From the cell containing the given text, extract its center point as (x, y) coordinate. 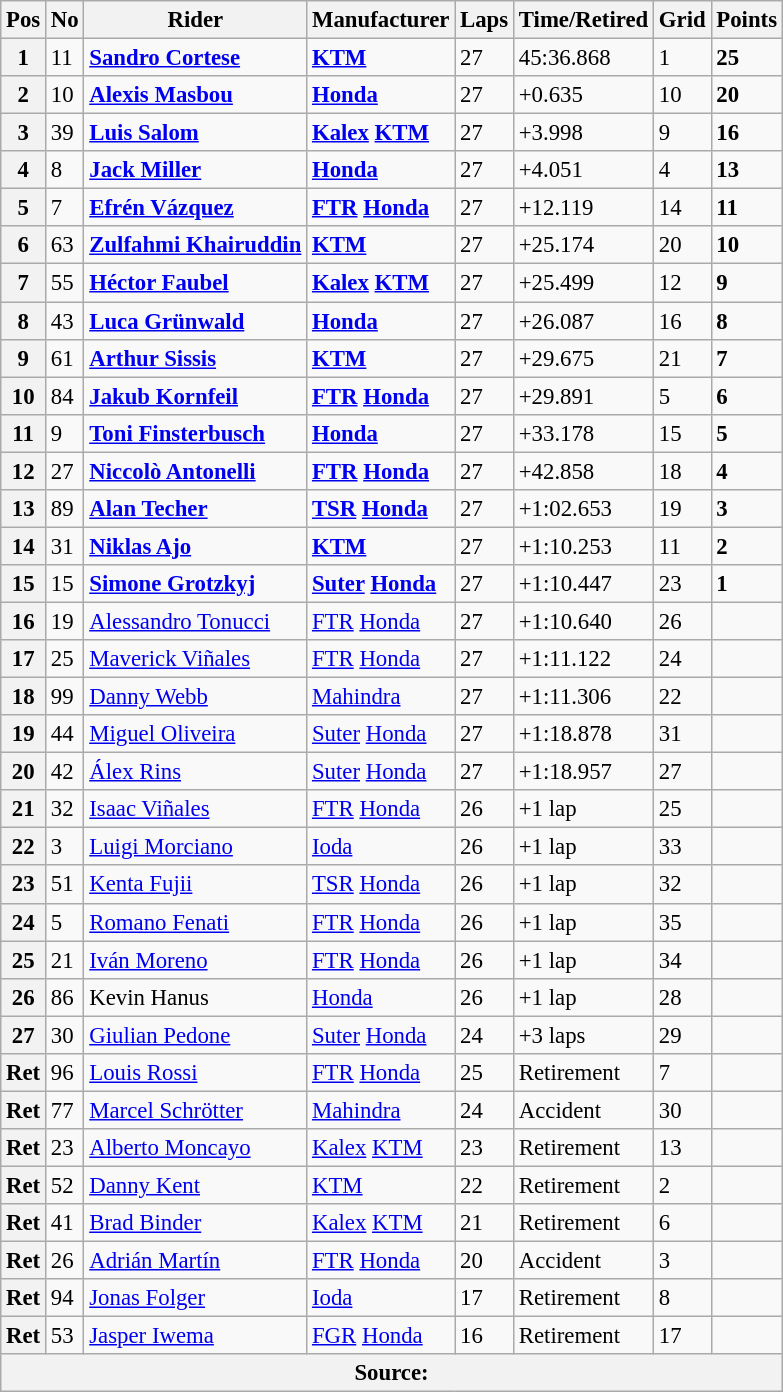
+0.635 (583, 95)
Brad Binder (196, 1223)
Points (746, 20)
45:36.868 (583, 58)
Kevin Hanus (196, 997)
29 (682, 1035)
+1:10.447 (583, 584)
+1:02.653 (583, 509)
Jakub Kornfeil (196, 396)
+4.051 (583, 170)
Kenta Fujii (196, 885)
Miguel Oliveira (196, 734)
Toni Finsterbusch (196, 433)
Maverick Viñales (196, 659)
Grid (682, 20)
+1:11.122 (583, 659)
+1:10.640 (583, 621)
63 (65, 245)
33 (682, 847)
Louis Rossi (196, 1073)
Danny Webb (196, 697)
39 (65, 133)
Alberto Moncayo (196, 1148)
Luis Salom (196, 133)
Manufacturer (381, 20)
Jack Miller (196, 170)
Zulfahmi Khairuddin (196, 245)
Luigi Morciano (196, 847)
+29.675 (583, 358)
+25.499 (583, 283)
Jonas Folger (196, 1298)
Romano Fenati (196, 922)
Niklas Ajo (196, 546)
Marcel Schrötter (196, 1110)
+29.891 (583, 396)
Giulian Pedone (196, 1035)
Laps (484, 20)
+1:18.878 (583, 734)
FGR Honda (381, 1336)
55 (65, 283)
Alan Techer (196, 509)
No (65, 20)
53 (65, 1336)
Rider (196, 20)
Héctor Faubel (196, 283)
Adrián Martín (196, 1261)
41 (65, 1223)
+25.174 (583, 245)
+1:18.957 (583, 772)
Arthur Sissis (196, 358)
89 (65, 509)
Alessandro Tonucci (196, 621)
Source: (392, 1373)
34 (682, 960)
+1:11.306 (583, 697)
86 (65, 997)
43 (65, 321)
52 (65, 1185)
Pos (24, 20)
Alexis Masbou (196, 95)
Jasper Iwema (196, 1336)
Niccolò Antonelli (196, 471)
+42.858 (583, 471)
Isaac Viñales (196, 809)
44 (65, 734)
96 (65, 1073)
+1:10.253 (583, 546)
61 (65, 358)
Luca Grünwald (196, 321)
94 (65, 1298)
Álex Rins (196, 772)
42 (65, 772)
Time/Retired (583, 20)
Sandro Cortese (196, 58)
+3 laps (583, 1035)
+33.178 (583, 433)
+12.119 (583, 208)
Danny Kent (196, 1185)
+26.087 (583, 321)
Simone Grotzkyj (196, 584)
51 (65, 885)
28 (682, 997)
+3.998 (583, 133)
Iván Moreno (196, 960)
Efrén Vázquez (196, 208)
35 (682, 922)
84 (65, 396)
99 (65, 697)
77 (65, 1110)
